Output the [x, y] coordinate of the center of the cell containing the given text.  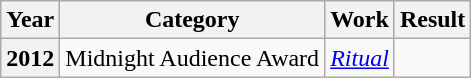
Midnight Audience Award [192, 58]
Category [192, 20]
Result [432, 20]
Ritual [360, 58]
Work [360, 20]
Year [30, 20]
2012 [30, 58]
